Extract the [x, y] coordinate from the center of the cell holding the provided text.  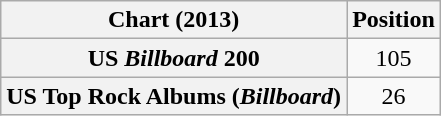
Position [394, 20]
26 [394, 96]
105 [394, 58]
US Billboard 200 [174, 58]
Chart (2013) [174, 20]
US Top Rock Albums (Billboard) [174, 96]
